Determine the (X, Y) coordinate at the center of the cell enclosing the given text.  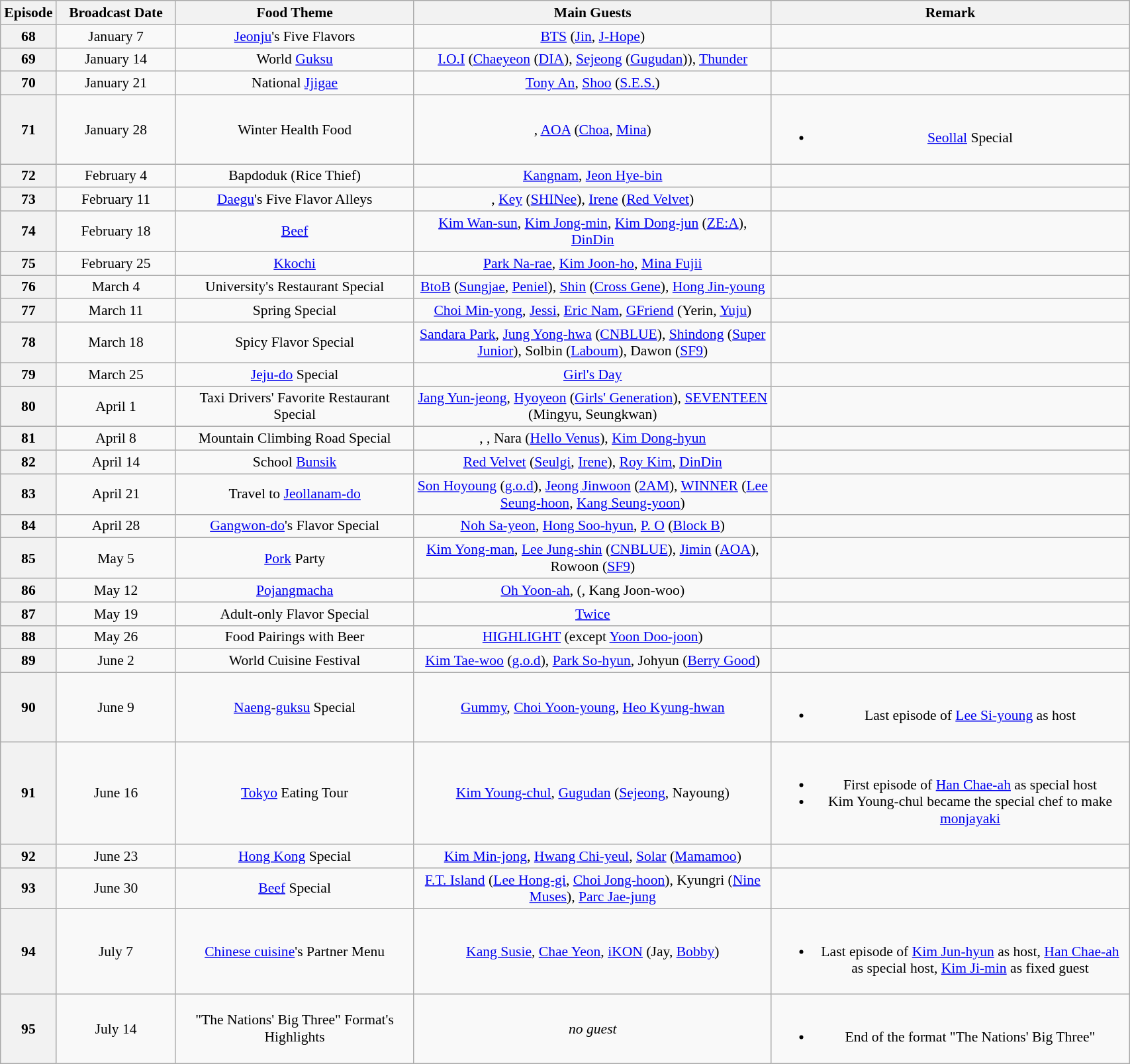
, AOA (Choa, Mina) (592, 130)
Main Guests (592, 13)
April 14 (116, 463)
70 (28, 83)
Oh Yoon-ah, (, Kang Joon-woo) (592, 590)
Jeju-do Special (295, 375)
78 (28, 343)
Pork Party (295, 558)
Spicy Flavor Special (295, 343)
April 28 (116, 526)
May 19 (116, 614)
Park Na-rae, Kim Joon-ho, Mina Fujii (592, 263)
Red Velvet (Seulgi, Irene), Roy Kim, DinDin (592, 463)
Noh Sa-yeon, Hong Soo-hyun, P. O (Block B) (592, 526)
Gangwon-do's Flavor Special (295, 526)
71 (28, 130)
82 (28, 463)
June 30 (116, 888)
Kim Yong-man, Lee Jung-shin (CNBLUE), Jimin (AOA), Rowoon (SF9) (592, 558)
February 11 (116, 200)
Remark (950, 13)
Girl's Day (592, 375)
End of the format "The Nations' Big Three" (950, 1029)
95 (28, 1029)
April 1 (116, 406)
April 21 (116, 494)
"The Nations' Big Three" Format's Highlights (295, 1029)
90 (28, 707)
March 11 (116, 311)
January 21 (116, 83)
Choi Min-yong, Jessi, Eric Nam, GFriend (Yerin, Yuju) (592, 311)
February 4 (116, 176)
80 (28, 406)
Taxi Drivers' Favorite Restaurant Special (295, 406)
Seollal Special (950, 130)
Adult-only Flavor Special (295, 614)
BtoB (Sungjae, Peniel), Shin (Cross Gene), Hong Jin-young (592, 287)
Son Hoyoung (g.o.d), Jeong Jinwoon (2AM), WINNER (Lee Seung-hoon, Kang Seung-yoon) (592, 494)
February 18 (116, 232)
Jeonju's Five Flavors (295, 36)
Gummy, Choi Yoon-young, Heo Kyung-hwan (592, 707)
Winter Health Food (295, 130)
Kim Tae-woo (g.o.d), Park So-hyun, Johyun (Berry Good) (592, 661)
Food Theme (295, 13)
March 4 (116, 287)
World Cuisine Festival (295, 661)
March 25 (116, 375)
Beef Special (295, 888)
Mountain Climbing Road Special (295, 439)
Tokyo Eating Tour (295, 793)
BTS (Jin, J-Hope) (592, 36)
Jang Yun-jeong, Hyoyeon (Girls' Generation), SEVENTEEN (Mingyu, Seungkwan) (592, 406)
Naeng-guksu Special (295, 707)
May 5 (116, 558)
87 (28, 614)
74 (28, 232)
HIGHLIGHT (except Yoon Doo-joon) (592, 637)
University's Restaurant Special (295, 287)
Spring Special (295, 311)
Chinese cuisine's Partner Menu (295, 952)
June 2 (116, 661)
February 25 (116, 263)
April 8 (116, 439)
Tony An, Shoo (S.E.S.) (592, 83)
91 (28, 793)
72 (28, 176)
May 12 (116, 590)
Last episode of Kim Jun-hyun as host, Han Chae-ah as special host, Kim Ji-min as fixed guest (950, 952)
July 7 (116, 952)
Food Pairings with Beer (295, 637)
Kim Min-jong, Hwang Chi-yeul, Solar (Mamamoo) (592, 856)
75 (28, 263)
Travel to Jeollanam-do (295, 494)
May 26 (116, 637)
Kim Young-chul, Gugudan (Sejeong, Nayoung) (592, 793)
93 (28, 888)
94 (28, 952)
Kkochi (295, 263)
F.T. Island (Lee Hong-gi, Choi Jong-hoon), Kyungri (Nine Muses), Parc Jae-jung (592, 888)
83 (28, 494)
no guest (592, 1029)
Kangnam, Jeon Hye-bin (592, 176)
Bapdoduk (Rice Thief) (295, 176)
June 23 (116, 856)
79 (28, 375)
July 14 (116, 1029)
92 (28, 856)
June 9 (116, 707)
Daegu's Five Flavor Alleys (295, 200)
Last episode of Lee Si-young as host (950, 707)
Broadcast Date (116, 13)
School Bunsik (295, 463)
January 7 (116, 36)
68 (28, 36)
Twice (592, 614)
First episode of Han Chae-ah as special hostKim Young-chul became the special chef to make monjayaki (950, 793)
85 (28, 558)
World Guksu (295, 60)
89 (28, 661)
January 14 (116, 60)
69 (28, 60)
88 (28, 637)
81 (28, 439)
Pojangmacha (295, 590)
Episode (28, 13)
86 (28, 590)
, Key (SHINee), Irene (Red Velvet) (592, 200)
73 (28, 200)
June 16 (116, 793)
Kang Susie, Chae Yeon, iKON (Jay, Bobby) (592, 952)
Beef (295, 232)
Sandara Park, Jung Yong-hwa (CNBLUE), Shindong (Super Junior), Solbin (Laboum), Dawon (SF9) (592, 343)
84 (28, 526)
I.O.I (Chaeyeon (DIA), Sejeong (Gugudan)), Thunder (592, 60)
, , Nara (Hello Venus), Kim Dong-hyun (592, 439)
March 18 (116, 343)
77 (28, 311)
76 (28, 287)
Kim Wan-sun, Kim Jong-min, Kim Dong-jun (ZE:A), DinDin (592, 232)
January 28 (116, 130)
National Jjigae (295, 83)
Hong Kong Special (295, 856)
